Return the (x, y) coordinate for the center point of the cell that contains the specified text.  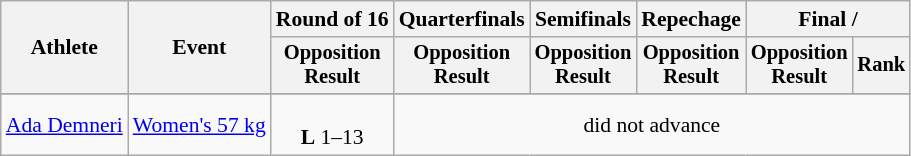
Women's 57 kg (200, 124)
Ada Demneri (64, 124)
Quarterfinals (462, 19)
Semifinals (584, 19)
Event (200, 48)
Athlete (64, 48)
Round of 16 (332, 19)
Rank (881, 66)
Final / (828, 19)
Repechage (691, 19)
did not advance (652, 124)
L 1–13 (332, 124)
